For the text-containing cell, return its midpoint in (x, y) coordinate format. 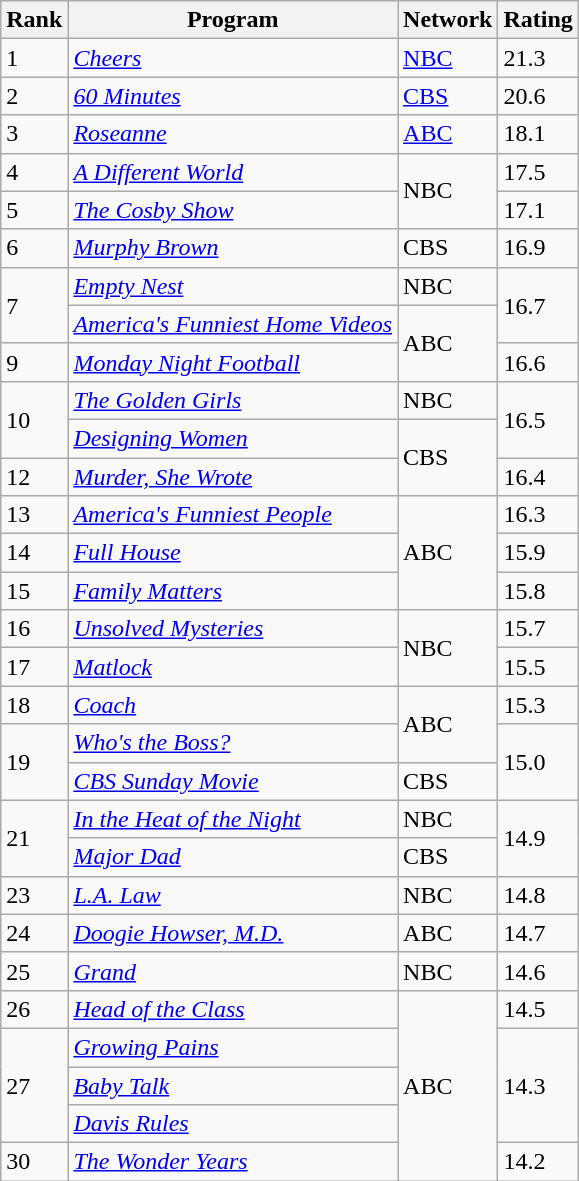
15.9 (538, 553)
Davis Rules (233, 1124)
Family Matters (233, 591)
Rank (34, 20)
14.6 (538, 971)
15 (34, 591)
16.5 (538, 419)
17.5 (538, 172)
14.9 (538, 838)
CBS Sunday Movie (233, 781)
19 (34, 762)
30 (34, 1162)
Rating (538, 20)
27 (34, 1085)
Major Dad (233, 857)
A Different World (233, 172)
16 (34, 629)
2 (34, 96)
24 (34, 933)
15.5 (538, 667)
America's Funniest Home Videos (233, 324)
6 (34, 248)
America's Funniest People (233, 515)
Coach (233, 705)
26 (34, 1009)
10 (34, 419)
16.3 (538, 515)
The Cosby Show (233, 210)
21 (34, 838)
Murder, She Wrote (233, 477)
L.A. Law (233, 895)
14.8 (538, 895)
3 (34, 134)
25 (34, 971)
1 (34, 58)
The Wonder Years (233, 1162)
7 (34, 305)
12 (34, 477)
Who's the Boss? (233, 743)
Designing Women (233, 438)
14.2 (538, 1162)
Program (233, 20)
Murphy Brown (233, 248)
16.7 (538, 305)
60 Minutes (233, 96)
Cheers (233, 58)
Network (448, 20)
18.1 (538, 134)
23 (34, 895)
Monday Night Football (233, 362)
Growing Pains (233, 1047)
13 (34, 515)
14.3 (538, 1085)
14 (34, 553)
9 (34, 362)
Head of the Class (233, 1009)
20.6 (538, 96)
15.3 (538, 705)
Roseanne (233, 134)
16.4 (538, 477)
Matlock (233, 667)
Grand (233, 971)
Unsolved Mysteries (233, 629)
In the Heat of the Night (233, 819)
Baby Talk (233, 1085)
21.3 (538, 58)
15.7 (538, 629)
5 (34, 210)
17 (34, 667)
Doogie Howser, M.D. (233, 933)
4 (34, 172)
16.9 (538, 248)
15.8 (538, 591)
14.7 (538, 933)
Full House (233, 553)
17.1 (538, 210)
15.0 (538, 762)
14.5 (538, 1009)
16.6 (538, 362)
Empty Nest (233, 286)
18 (34, 705)
The Golden Girls (233, 400)
